Extract the (x, y) coordinate from the center of the cell holding the provided text.  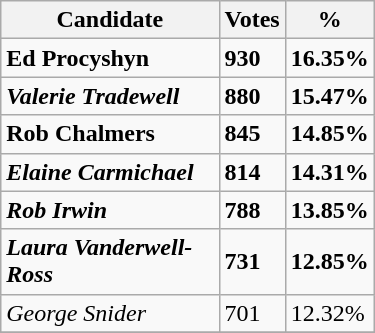
15.47% (330, 96)
16.35% (330, 58)
845 (252, 134)
788 (252, 210)
Ed Procyshyn (110, 58)
880 (252, 96)
14.85% (330, 134)
George Snider (110, 313)
Valerie Tradewell (110, 96)
13.85% (330, 210)
Laura Vanderwell-Ross (110, 262)
14.31% (330, 172)
930 (252, 58)
814 (252, 172)
Rob Chalmers (110, 134)
Votes (252, 20)
% (330, 20)
Candidate (110, 20)
731 (252, 262)
12.32% (330, 313)
12.85% (330, 262)
701 (252, 313)
Elaine Carmichael (110, 172)
Rob Irwin (110, 210)
